Locate the cell with the specified text and output its (x, y) center coordinate. 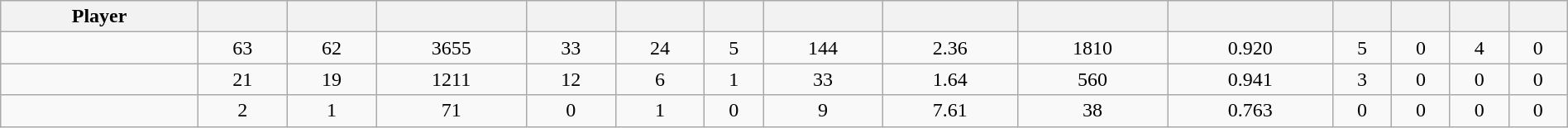
9 (824, 111)
12 (571, 79)
71 (452, 111)
144 (824, 48)
21 (242, 79)
63 (242, 48)
7.61 (949, 111)
3 (1363, 79)
1.64 (949, 79)
560 (1092, 79)
24 (660, 48)
6 (660, 79)
2 (242, 111)
Player (99, 17)
2.36 (949, 48)
62 (332, 48)
0.763 (1250, 111)
0.941 (1250, 79)
4 (1479, 48)
0.920 (1250, 48)
1211 (452, 79)
19 (332, 79)
1810 (1092, 48)
38 (1092, 111)
3655 (452, 48)
